Return [X, Y] of the center of cell containing provided text 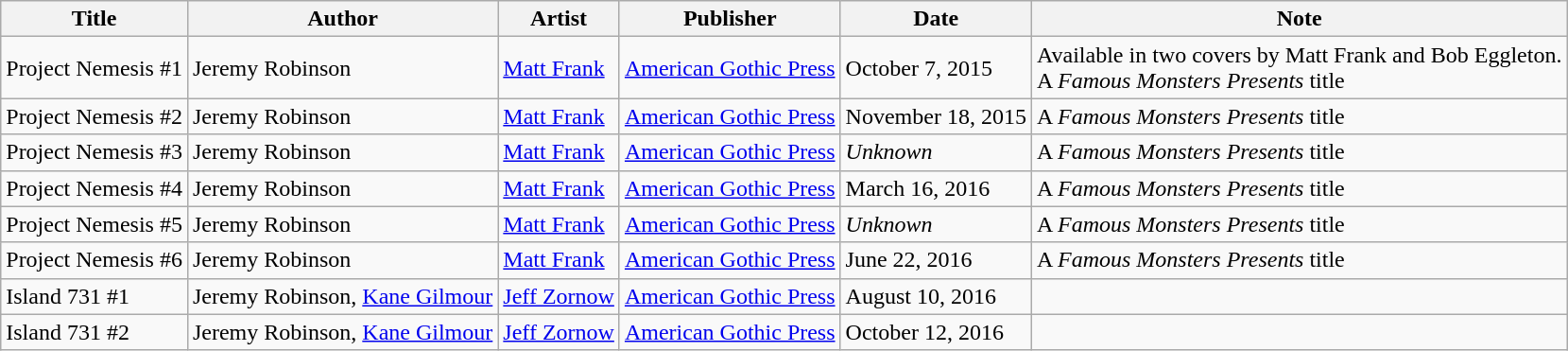
Project Nemesis #5 [95, 224]
Publisher [730, 19]
October 7, 2015 [936, 68]
Project Nemesis #2 [95, 116]
Note [1299, 19]
Available in two covers by Matt Frank and Bob Eggleton. A Famous Monsters Presents title [1299, 68]
August 10, 2016 [936, 296]
Project Nemesis #1 [95, 68]
November 18, 2015 [936, 116]
Island 731 #2 [95, 332]
June 22, 2016 [936, 260]
Title [95, 19]
Date [936, 19]
March 16, 2016 [936, 188]
Artist [560, 19]
Author [342, 19]
Project Nemesis #4 [95, 188]
Project Nemesis #6 [95, 260]
Island 731 #1 [95, 296]
October 12, 2016 [936, 332]
Project Nemesis #3 [95, 152]
